Pinpoint the cell where the given text exists, returning its [X, Y] midpoint coordinate. 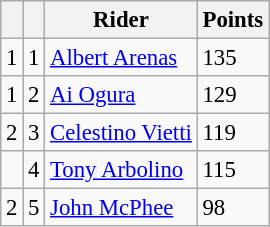
John McPhee [121, 208]
119 [232, 133]
129 [232, 95]
Tony Arbolino [121, 170]
Rider [121, 20]
4 [34, 170]
5 [34, 208]
Albert Arenas [121, 58]
Ai Ogura [121, 95]
Points [232, 20]
Celestino Vietti [121, 133]
98 [232, 208]
3 [34, 133]
135 [232, 58]
115 [232, 170]
